Search for the cell housing the specified text and yield its (x, y) center coordinate. 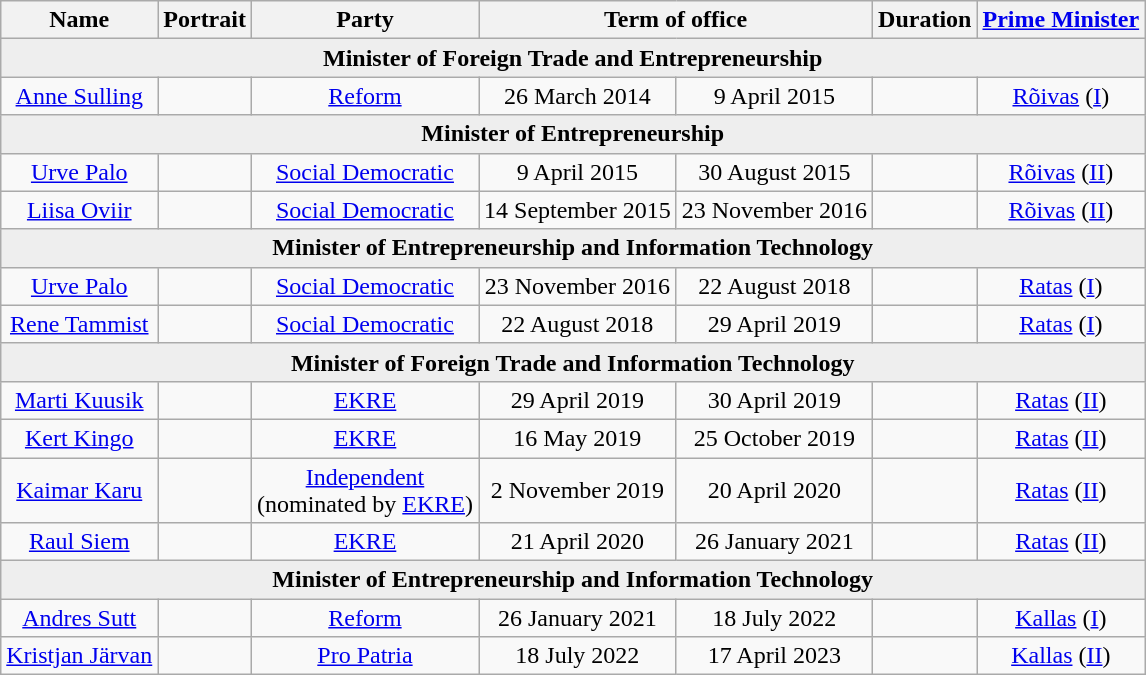
Liisa Oviir (80, 210)
Kallas (I) (1061, 618)
2 November 2019 (577, 490)
Kallas (II) (1061, 656)
25 October 2019 (774, 438)
Anne Sulling (80, 96)
Kaimar Karu (80, 490)
14 September 2015 (577, 210)
Name (80, 20)
Minister of Foreign Trade and Information Technology (573, 362)
Marti Kuusik (80, 400)
Rõivas (I) (1061, 96)
Term of office (675, 20)
Andres Sutt (80, 618)
16 May 2019 (577, 438)
Portrait (205, 20)
Kristjan Järvan (80, 656)
Minister of Entrepreneurship (573, 134)
26 March 2014 (577, 96)
Raul Siem (80, 542)
17 April 2023 (774, 656)
Prime Minister (1061, 20)
Minister of Foreign Trade and Entrepreneurship (573, 58)
30 August 2015 (774, 172)
Independent(nominated by EKRE) (364, 490)
Kert Kingo (80, 438)
Duration (925, 20)
Pro Patria (364, 656)
Party (364, 20)
30 April 2019 (774, 400)
21 April 2020 (577, 542)
Rene Tammist (80, 324)
20 April 2020 (774, 490)
